Provide the [x, y] coordinate of the cell's center where the given text is located.  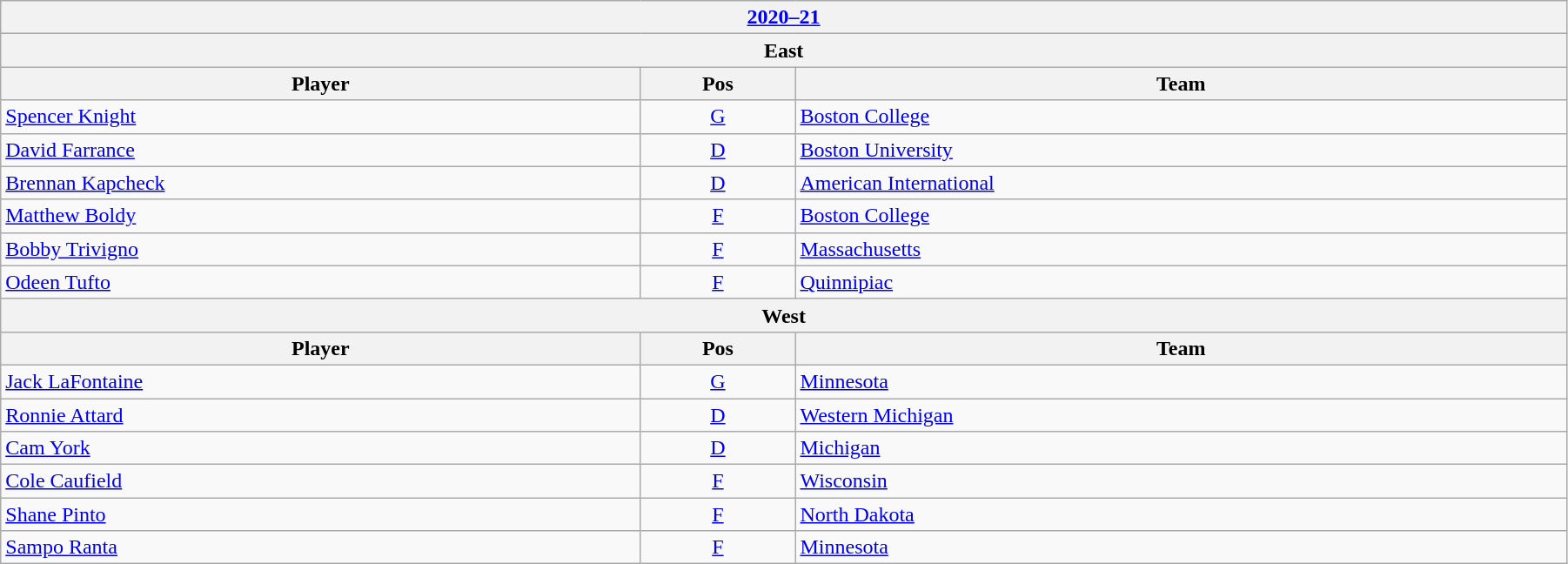
David Farrance [320, 150]
North Dakota [1181, 514]
Ronnie Attard [320, 415]
2020–21 [784, 17]
Sampo Ranta [320, 547]
Jack LaFontaine [320, 381]
Spencer Knight [320, 117]
Bobby Trivigno [320, 249]
West [784, 315]
Cam York [320, 448]
Shane Pinto [320, 514]
Michigan [1181, 448]
Quinnipiac [1181, 282]
Cole Caufield [320, 481]
Wisconsin [1181, 481]
Massachusetts [1181, 249]
Matthew Boldy [320, 216]
American International [1181, 183]
Western Michigan [1181, 415]
East [784, 50]
Brennan Kapcheck [320, 183]
Boston University [1181, 150]
Odeen Tufto [320, 282]
